Capture the cell that displays the provided text and extract its (x, y) central coordinate. 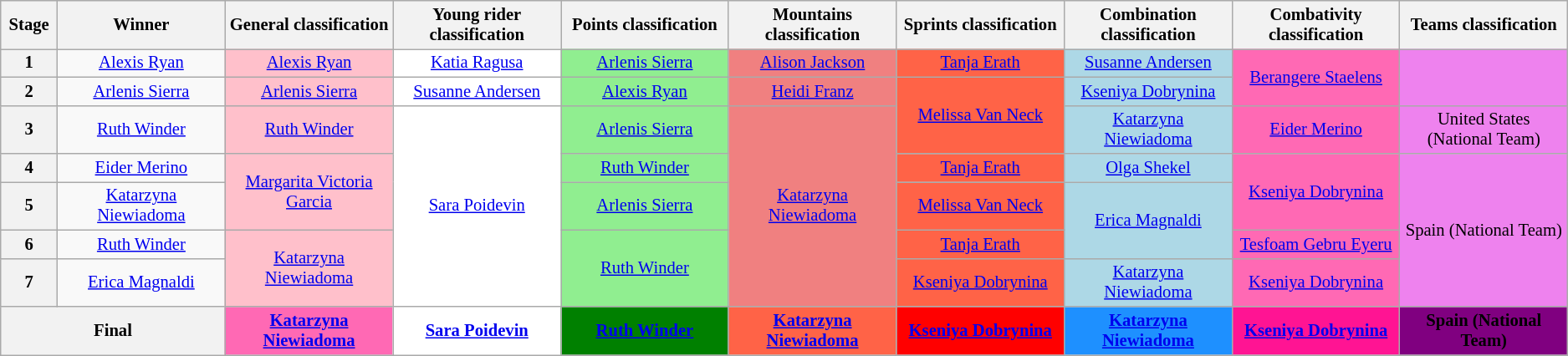
Combativity classification (1316, 24)
United States (National Team) (1484, 130)
Combination classification (1149, 24)
Final (113, 330)
Berangere Staelens (1316, 77)
2 (29, 91)
Sprints classification (980, 24)
Katia Ragusa (477, 63)
Stage (29, 24)
Points classification (646, 24)
1 (29, 63)
Teams classification (1484, 24)
5 (29, 206)
General classification (309, 24)
6 (29, 244)
Young rider classification (477, 24)
Alison Jackson (813, 63)
Margarita Victoria Garcia (309, 192)
7 (29, 282)
Mountains classification (813, 24)
Heidi Franz (813, 91)
4 (29, 168)
Tesfoam Gebru Eyeru (1316, 244)
3 (29, 130)
Winner (142, 24)
Olga Shekel (1149, 168)
